Scan for the cell matching the given text and deliver its [X, Y] coordinate at center. 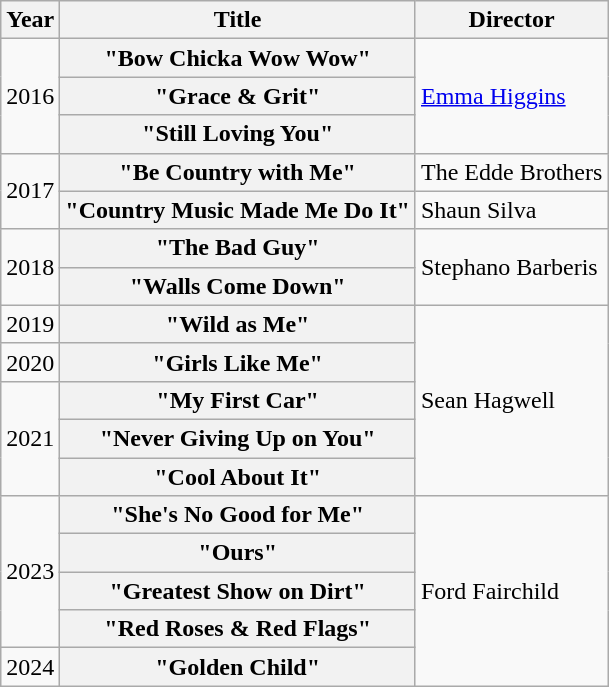
"Grace & Grit" [238, 96]
"My First Car" [238, 400]
"Cool About It" [238, 477]
"Still Loving You" [238, 134]
Sean Hagwell [511, 400]
"Red Roses & Red Flags" [238, 629]
Title [238, 20]
"Never Giving Up on You" [238, 438]
"The Bad Guy" [238, 248]
Ford Fairchild [511, 591]
2020 [30, 362]
"Walls Come Down" [238, 286]
Shaun Silva [511, 210]
The Edde Brothers [511, 172]
"She's No Good for Me" [238, 515]
Emma Higgins [511, 96]
2018 [30, 267]
"Girls Like Me" [238, 362]
Director [511, 20]
2024 [30, 667]
2019 [30, 324]
Year [30, 20]
"Greatest Show on Dirt" [238, 591]
"Golden Child" [238, 667]
2021 [30, 438]
"Bow Chicka Wow Wow" [238, 58]
2023 [30, 572]
"Be Country with Me" [238, 172]
2017 [30, 191]
Stephano Barberis [511, 267]
2016 [30, 96]
"Ours" [238, 553]
"Wild as Me" [238, 324]
"Country Music Made Me Do It" [238, 210]
